Output the [x, y] coordinate of the center of the cell containing the given text.  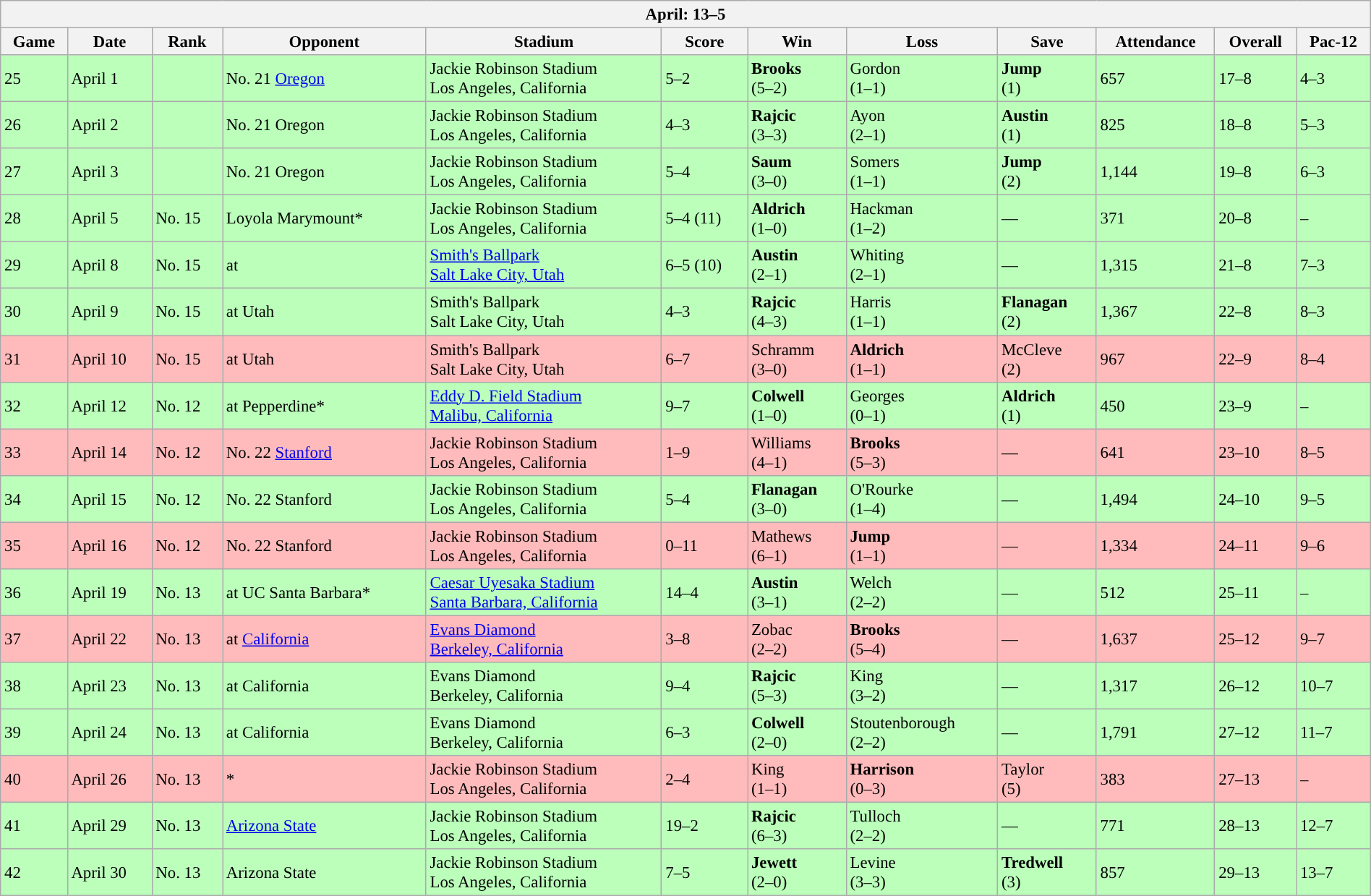
Stadium [544, 41]
Opponent [325, 41]
23–10 [1255, 453]
Schramm(3–0) [797, 359]
857 [1156, 872]
36 [34, 592]
Overall [1255, 41]
Score [704, 41]
Austin(3–1) [797, 592]
Eddy D. Field StadiumMalibu, California [544, 405]
April 10 [110, 359]
383 [1156, 780]
April 8 [110, 265]
641 [1156, 453]
Win [797, 41]
18–8 [1255, 126]
27–13 [1255, 780]
Georges(0–1) [922, 405]
McCleve(2) [1047, 359]
25–11 [1255, 592]
Date [110, 41]
April 29 [110, 826]
9–6 [1333, 545]
25–12 [1255, 639]
9–4 [704, 686]
771 [1156, 826]
19–8 [1255, 172]
April 30 [110, 872]
1,334 [1156, 545]
Attendance [1156, 41]
Loss [922, 41]
14–4 [704, 592]
371 [1156, 218]
26 [34, 126]
Hackman(1–2) [922, 218]
20–8 [1255, 218]
Game [34, 41]
Rajcic(6–3) [797, 826]
967 [1156, 359]
28–13 [1255, 826]
Taylor(5) [1047, 780]
Loyola Marymount* [325, 218]
April: 13–5 [685, 14]
24–10 [1255, 499]
Aldrich(1) [1047, 405]
6–7 [704, 359]
27 [34, 172]
Williams(4–1) [797, 453]
April 23 [110, 686]
April 16 [110, 545]
29–13 [1255, 872]
33 [34, 453]
22–8 [1255, 312]
Rank [187, 41]
King(3–2) [922, 686]
2–4 [704, 780]
38 [34, 686]
Tulloch(2–2) [922, 826]
8–3 [1333, 312]
* [325, 780]
7–3 [1333, 265]
Colwell(2–0) [797, 732]
Harrison(0–3) [922, 780]
Somers(1–1) [922, 172]
April 2 [110, 126]
25 [34, 78]
Jewett(2–0) [797, 872]
17–8 [1255, 78]
21–8 [1255, 265]
at Pepperdine* [325, 405]
Stoutenborough(2–2) [922, 732]
0–11 [704, 545]
Jump(2) [1047, 172]
April 15 [110, 499]
Jump(1–1) [922, 545]
22–9 [1255, 359]
Rajcic(4–3) [797, 312]
1–9 [704, 453]
7–5 [704, 872]
11–7 [1333, 732]
April 24 [110, 732]
Zobac(2–2) [797, 639]
Austin(2–1) [797, 265]
657 [1156, 78]
9–5 [1333, 499]
5–3 [1333, 126]
1,144 [1156, 172]
King(1–1) [797, 780]
Pac-12 [1333, 41]
Colwell(1–0) [797, 405]
Welch(2–2) [922, 592]
April 12 [110, 405]
3–8 [704, 639]
512 [1156, 592]
Gordon(1–1) [922, 78]
April 14 [110, 453]
5–4 (11) [704, 218]
1,367 [1156, 312]
1,317 [1156, 686]
Whiting(2–1) [922, 265]
at [325, 265]
29 [34, 265]
Jump(1) [1047, 78]
Save [1047, 41]
April 3 [110, 172]
1,637 [1156, 639]
Levine(3–3) [922, 872]
April 5 [110, 218]
at UC Santa Barbara* [325, 592]
Brooks(5–3) [922, 453]
1,315 [1156, 265]
28 [34, 218]
April 9 [110, 312]
30 [34, 312]
825 [1156, 126]
Rajcic(5–3) [797, 686]
Caesar Uyesaka StadiumSanta Barbara, California [544, 592]
1,791 [1156, 732]
23–9 [1255, 405]
Saum(3–0) [797, 172]
37 [34, 639]
5–2 [704, 78]
42 [34, 872]
Aldrich(1–0) [797, 218]
35 [34, 545]
24–11 [1255, 545]
Austin(1) [1047, 126]
Flanagan(2) [1047, 312]
450 [1156, 405]
39 [34, 732]
Rajcic(3–3) [797, 126]
Mathews(6–1) [797, 545]
41 [34, 826]
10–7 [1333, 686]
32 [34, 405]
Aldrich(1–1) [922, 359]
Ayon(2–1) [922, 126]
April 22 [110, 639]
1,494 [1156, 499]
Flanagan(3–0) [797, 499]
April 26 [110, 780]
26–12 [1255, 686]
6–5 (10) [704, 265]
8–5 [1333, 453]
Tredwell(3) [1047, 872]
April 19 [110, 592]
Harris(1–1) [922, 312]
40 [34, 780]
8–4 [1333, 359]
31 [34, 359]
12–7 [1333, 826]
Brooks(5–2) [797, 78]
O'Rourke(1–4) [922, 499]
19–2 [704, 826]
27–12 [1255, 732]
13–7 [1333, 872]
Brooks(5–4) [922, 639]
34 [34, 499]
April 1 [110, 78]
